Find where the given text appears and provide that cell's center as [X, Y] coordinate. 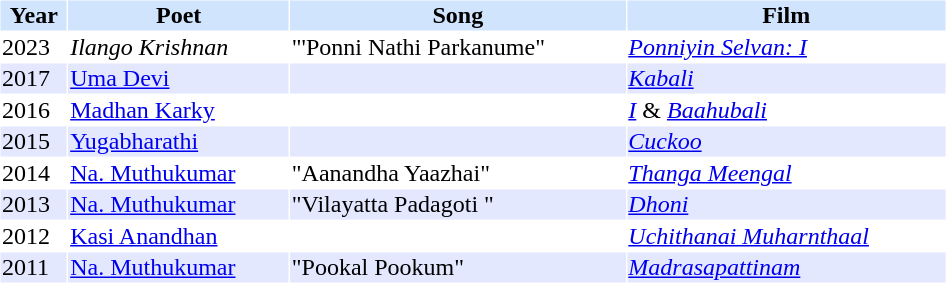
Uma Devi [179, 79]
Madrasapattinam [786, 267]
I & Baahubali [786, 110]
2011 [34, 267]
"'Ponni Nathi Parkanume" [458, 47]
"Vilayatta Padagoti " [458, 205]
Film [786, 15]
Kabali [786, 79]
Ponniyin Selvan: I [786, 47]
2015 [34, 141]
2017 [34, 79]
Kasi Anandhan [179, 236]
Yugabharathi [179, 141]
"Pookal Pookum" [458, 267]
Thanga Meengal [786, 173]
2016 [34, 110]
2012 [34, 236]
Song [458, 15]
Year [34, 15]
Cuckoo [786, 141]
Dhoni [786, 205]
Uchithanai Muharnthaal [786, 236]
Madhan Karky [179, 110]
Poet [179, 15]
"Aanandha Yaazhai" [458, 173]
2013 [34, 205]
2014 [34, 173]
2023 [34, 47]
Ilango Krishnan [179, 47]
